Extract the [X, Y] coordinate from the center of the cell holding the provided text.  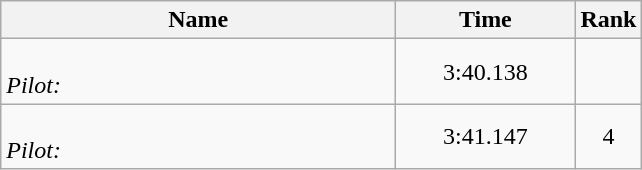
Name [198, 20]
Time [486, 20]
3:41.147 [486, 136]
Rank [608, 20]
3:40.138 [486, 72]
4 [608, 136]
